Provide the [X, Y] coordinate of the cell's center where the given text is located.  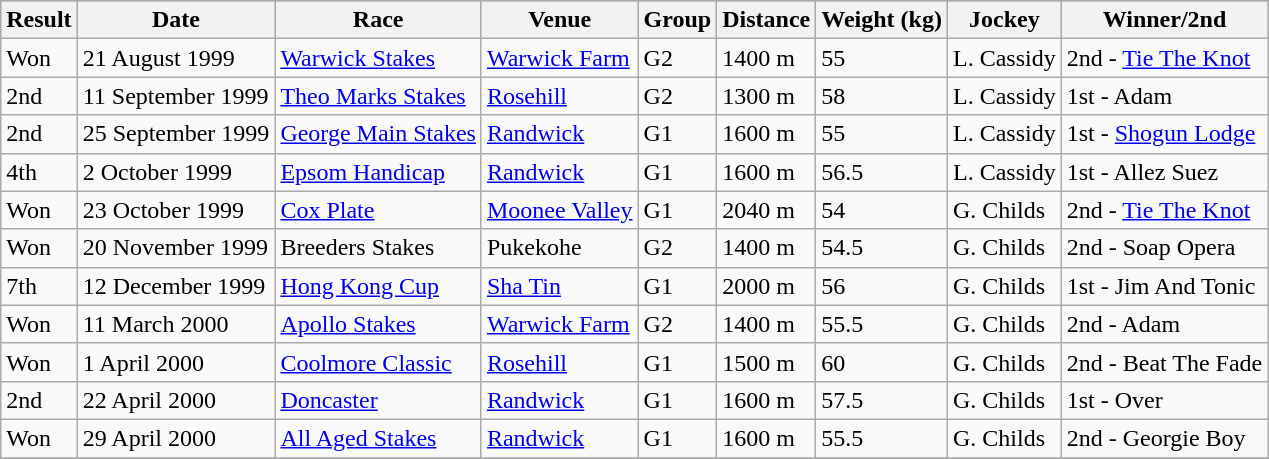
1 April 2000 [176, 362]
25 September 1999 [176, 134]
Date [176, 20]
4th [39, 172]
1st - Over [1164, 400]
60 [882, 362]
Cox Plate [378, 210]
Race [378, 20]
2nd - Georgie Boy [1164, 438]
Weight (kg) [882, 20]
2 October 1999 [176, 172]
11 September 1999 [176, 96]
Epsom Handicap [378, 172]
Theo Marks Stakes [378, 96]
1300 m [766, 96]
George Main Stakes [378, 134]
Hong Kong Cup [378, 286]
Coolmore Classic [378, 362]
Apollo Stakes [378, 324]
57.5 [882, 400]
58 [882, 96]
2nd - Adam [1164, 324]
Pukekohe [560, 248]
Result [39, 20]
2040 m [766, 210]
12 December 1999 [176, 286]
1st - Shogun Lodge [1164, 134]
1500 m [766, 362]
2000 m [766, 286]
Doncaster [378, 400]
23 October 1999 [176, 210]
7th [39, 286]
20 November 1999 [176, 248]
Warwick Stakes [378, 58]
21 August 1999 [176, 58]
54 [882, 210]
22 April 2000 [176, 400]
1st - Jim And Tonic [1164, 286]
Moonee Valley [560, 210]
Sha Tin [560, 286]
Jockey [1004, 20]
2nd - Beat The Fade [1164, 362]
54.5 [882, 248]
Group [678, 20]
1st - Allez Suez [1164, 172]
56 [882, 286]
29 April 2000 [176, 438]
11 March 2000 [176, 324]
Distance [766, 20]
1st - Adam [1164, 96]
56.5 [882, 172]
Winner/2nd [1164, 20]
Venue [560, 20]
Breeders Stakes [378, 248]
All Aged Stakes [378, 438]
2nd - Soap Opera [1164, 248]
